Search for the cell housing the specified text and yield its [x, y] center coordinate. 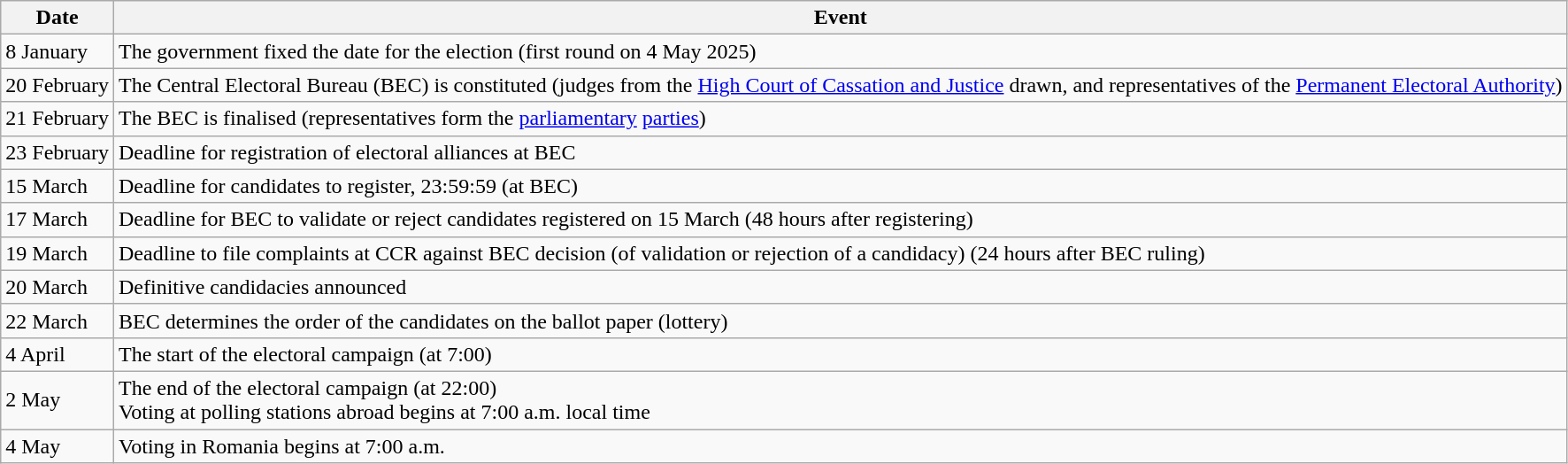
15 March [58, 186]
The end of the electoral campaign (at 22:00)Voting at polling stations abroad begins at 7:00 a.m. local time [841, 400]
Event [841, 18]
Deadline for candidates to register, 23:59:59 (at BEC) [841, 186]
Deadline for registration of electoral alliances at BEC [841, 152]
22 March [58, 321]
Voting in Romania begins at 7:00 a.m. [841, 445]
21 February [58, 119]
Date [58, 18]
8 January [58, 51]
The government fixed the date for the election (first round on 4 May 2025) [841, 51]
BEC determines the order of the candidates on the ballot paper (lottery) [841, 321]
4 April [58, 354]
20 March [58, 287]
Definitive candidacies announced [841, 287]
4 May [58, 445]
Deadline for BEC to validate or reject candidates registered on 15 March (48 hours after registering) [841, 220]
Deadline to file complaints at CCR against BEC decision (of validation or rejection of a candidacy) (24 hours after BEC ruling) [841, 253]
2 May [58, 400]
23 February [58, 152]
20 February [58, 85]
17 March [58, 220]
The start of the electoral campaign (at 7:00) [841, 354]
The BEC is finalised (representatives form the parliamentary parties) [841, 119]
19 March [58, 253]
